For the text-containing cell, return its midpoint in (X, Y) coordinate format. 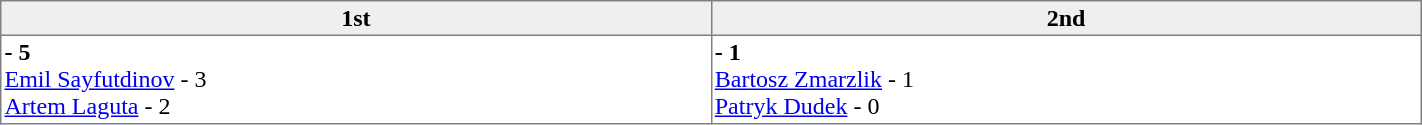
- 1Bartosz Zmarzlik - 1Patryk Dudek - 0 (1066, 79)
- 5Emil Sayfutdinov - 3Artem Laguta - 2 (356, 79)
2nd (1066, 18)
1st (356, 18)
